Output the (x, y) coordinate of the center of the cell containing the given text.  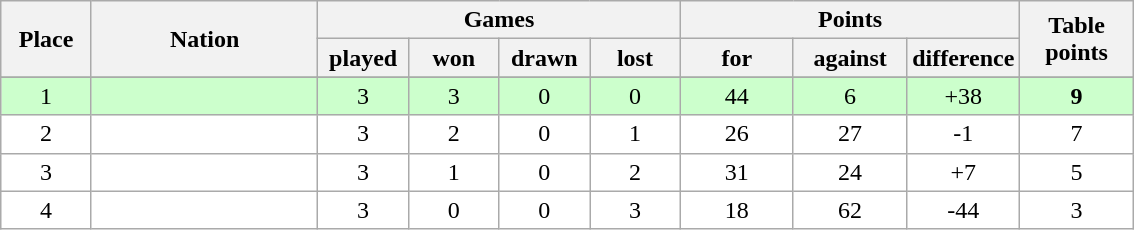
-44 (964, 210)
62 (850, 210)
4 (46, 210)
played (364, 58)
5 (1076, 172)
26 (736, 134)
difference (964, 58)
9 (1076, 96)
-1 (964, 134)
Place (46, 39)
44 (736, 96)
+38 (964, 96)
6 (850, 96)
lost (636, 58)
Tablepoints (1076, 39)
18 (736, 210)
drawn (544, 58)
Nation (204, 39)
31 (736, 172)
Points (850, 20)
7 (1076, 134)
Games (499, 20)
24 (850, 172)
won (454, 58)
+7 (964, 172)
for (736, 58)
27 (850, 134)
against (850, 58)
